Extract the [X, Y] coordinate from the center of the cell holding the provided text.  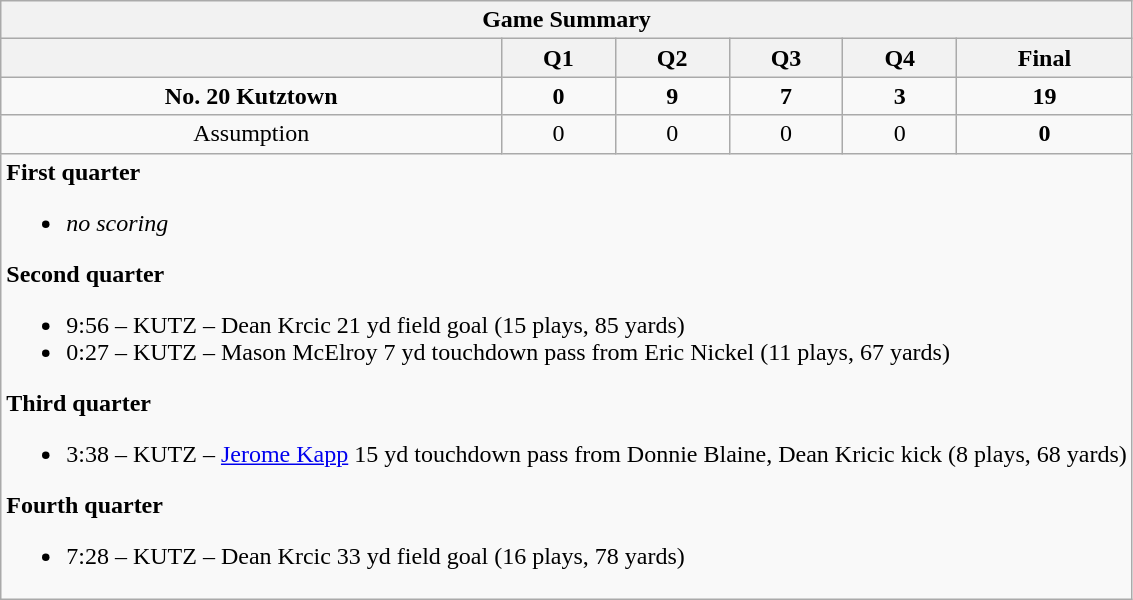
Assumption [252, 134]
Final [1045, 58]
Q1 [559, 58]
Q2 [672, 58]
19 [1045, 96]
Game Summary [567, 20]
3 [900, 96]
Q4 [900, 58]
No. 20 Kutztown [252, 96]
9 [672, 96]
Q3 [786, 58]
7 [786, 96]
